Determine the (X, Y) coordinate at the center of the cell enclosing the given text.  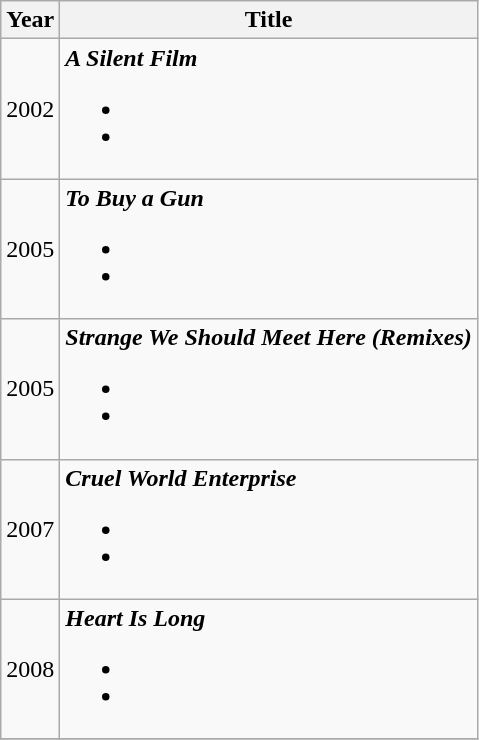
Year (30, 20)
Strange We Should Meet Here (Remixes) (269, 389)
Title (269, 20)
Heart Is Long (269, 669)
To Buy a Gun (269, 249)
A Silent Film (269, 109)
Cruel World Enterprise (269, 529)
2008 (30, 669)
2002 (30, 109)
2007 (30, 529)
